From the cell containing the given text, extract its center point as [X, Y] coordinate. 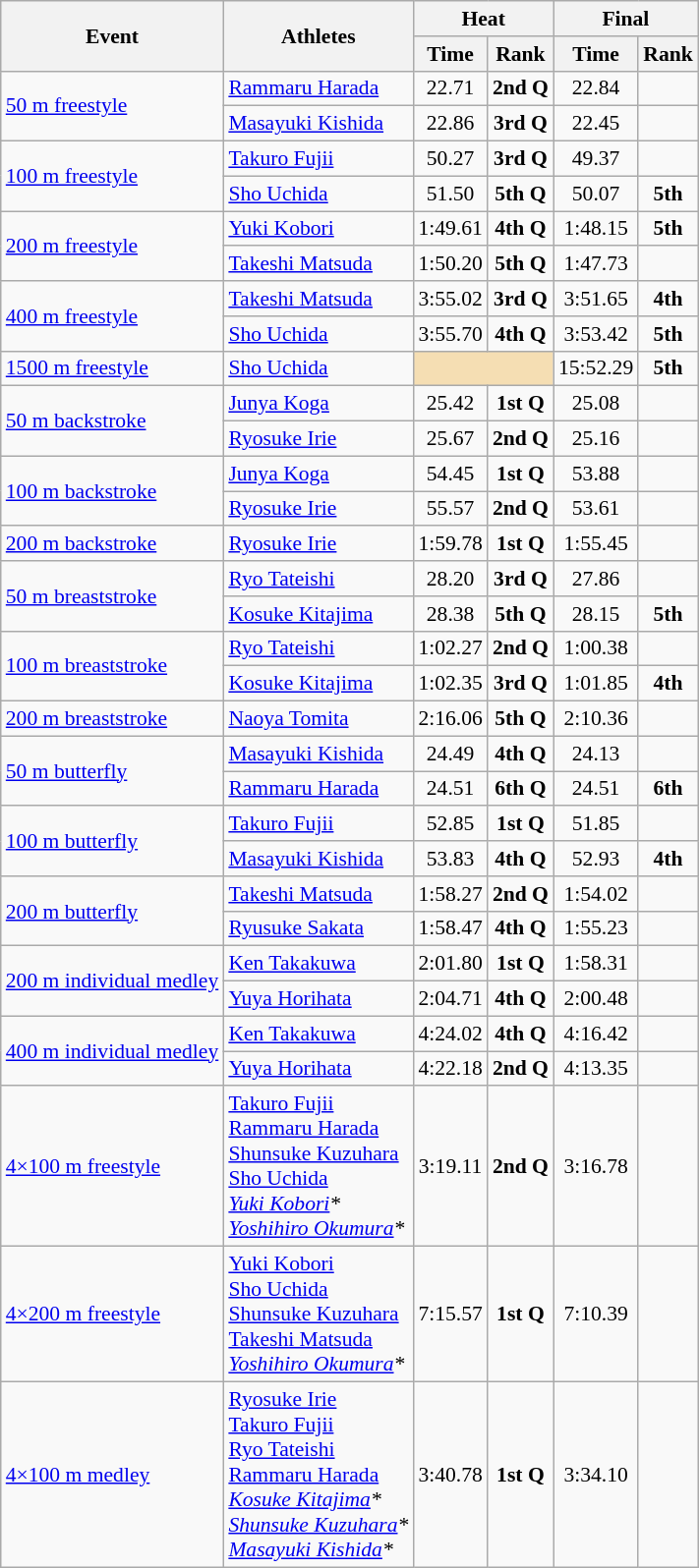
28.38 [450, 614]
3:34.10 [596, 1474]
Event [112, 35]
1:01.85 [596, 684]
50 m freestyle [112, 106]
1:47.73 [596, 264]
100 m breaststroke [112, 666]
200 m butterfly [112, 912]
53.61 [596, 509]
Athletes [319, 35]
2:04.71 [450, 999]
22.71 [450, 88]
3:19.11 [450, 1167]
50 m butterfly [112, 770]
27.86 [596, 579]
6th Q [521, 789]
50 m breaststroke [112, 595]
22.86 [450, 124]
22.84 [596, 88]
54.45 [450, 474]
2:16.06 [450, 719]
6th [669, 789]
100 m backstroke [112, 491]
1:58.27 [450, 894]
1:55.45 [596, 544]
100 m freestyle [112, 177]
1:02.35 [450, 684]
51.50 [450, 194]
200 m breaststroke [112, 719]
4:13.35 [596, 1069]
400 m individual medley [112, 1051]
25.42 [450, 404]
24.49 [450, 754]
200 m backstroke [112, 544]
400 m freestyle [112, 316]
7:15.57 [450, 1315]
1:49.61 [450, 229]
Ryusuke Sakata [319, 928]
Takuro FujiiRammaru HaradaShunsuke KuzuharaSho UchidaYuki Kobori*Yoshihiro Okumura* [319, 1167]
3:55.70 [450, 334]
2:01.80 [450, 964]
3:55.02 [450, 299]
3:40.78 [450, 1474]
Naoya Tomita [319, 719]
Yuki KoboriSho UchidaShunsuke KuzuharaTakeshi MatsudaYoshihiro Okumura* [319, 1315]
1:54.02 [596, 894]
25.08 [596, 404]
49.37 [596, 159]
50.07 [596, 194]
1:50.20 [450, 264]
22.45 [596, 124]
1:48.15 [596, 229]
100 m butterfly [112, 841]
4×100 m freestyle [112, 1167]
Final [625, 19]
3:53.42 [596, 334]
28.20 [450, 579]
15:52.29 [596, 368]
50.27 [450, 159]
4×200 m freestyle [112, 1315]
200 m freestyle [112, 246]
53.83 [450, 859]
Heat [484, 19]
28.15 [596, 614]
1:59.78 [450, 544]
Yuki Kobori [319, 229]
1:00.38 [596, 648]
55.57 [450, 509]
51.85 [596, 824]
1:02.27 [450, 648]
1500 m freestyle [112, 368]
3:16.78 [596, 1167]
53.88 [596, 474]
25.67 [450, 439]
50 m backstroke [112, 420]
1:58.47 [450, 928]
52.93 [596, 859]
1:55.23 [596, 928]
3:51.65 [596, 299]
52.85 [450, 824]
2:10.36 [596, 719]
Ryosuke IrieTakuro FujiiRyo TateishiRammaru HaradaKosuke Kitajima*Shunsuke Kuzuhara*Masayuki Kishida* [319, 1474]
200 m individual medley [112, 980]
25.16 [596, 439]
24.13 [596, 754]
4×100 m medley [112, 1474]
1:58.31 [596, 964]
4:16.42 [596, 1034]
4:22.18 [450, 1069]
4:24.02 [450, 1034]
2:00.48 [596, 999]
7:10.39 [596, 1315]
